Locate the cell with the specified text and output its [x, y] center coordinate. 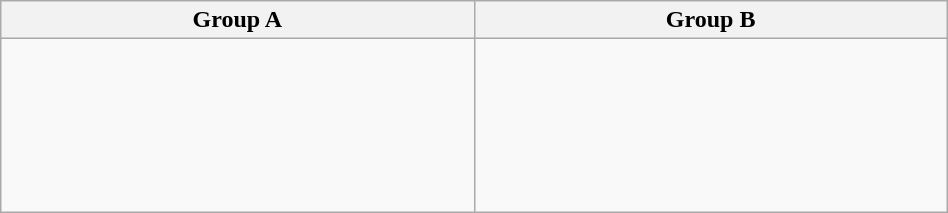
Group A [238, 20]
Group B [710, 20]
